Provide the [x, y] coordinate of the cell's center where the given text is located.  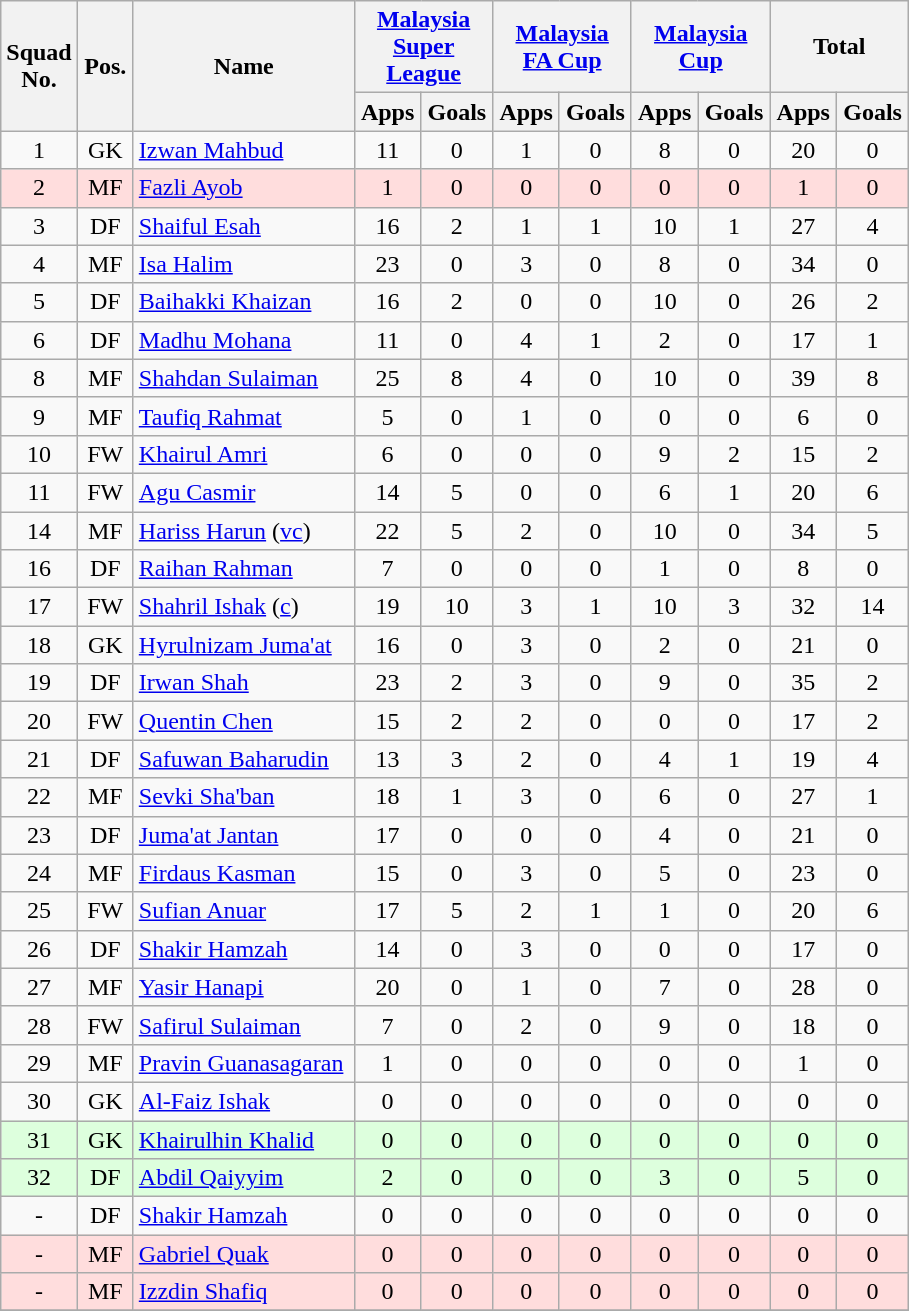
Malaysia FA Cup [562, 47]
24 [39, 873]
SquadNo. [39, 66]
Malaysia Cup [700, 47]
39 [804, 378]
Malaysia Super League [424, 47]
Raihan Rahman [244, 569]
29 [39, 1063]
13 [388, 759]
Safuwan Baharudin [244, 759]
Hariss Harun (vc) [244, 531]
Taufiq Rahmat [244, 416]
Fazli Ayob [244, 188]
35 [804, 683]
Irwan Shah [244, 683]
Total [840, 47]
Shaiful Esah [244, 226]
Sufian Anuar [244, 911]
Firdaus Kasman [244, 873]
Izwan Mahbud [244, 150]
Abdil Qaiyyim [244, 1178]
Hyrulnizam Juma'at [244, 645]
Agu Casmir [244, 492]
Pos. [105, 66]
Pravin Guanasagaran [244, 1063]
Name [244, 66]
Khairulhin Khalid [244, 1139]
Yasir Hanapi [244, 987]
Al-Faiz Ishak [244, 1101]
Gabriel Quak [244, 1254]
Quentin Chen [244, 721]
31 [39, 1139]
Baihakki Khaizan [244, 302]
Shahril Ishak (c) [244, 607]
Sevki Sha'ban [244, 797]
Madhu Mohana [244, 340]
30 [39, 1101]
Shahdan Sulaiman [244, 378]
Khairul Amri [244, 454]
Izzdin Shafiq [244, 1292]
Isa Halim [244, 264]
Juma'at Jantan [244, 835]
Safirul Sulaiman [244, 1025]
